Find where the given text appears and provide that cell's center as (X, Y) coordinate. 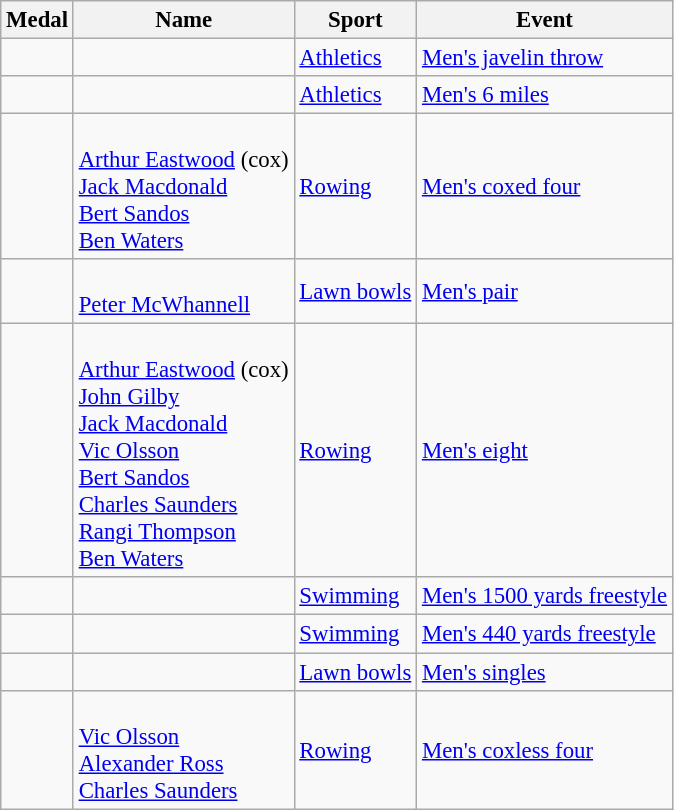
Event (545, 20)
Men's 440 yards freestyle (545, 634)
Peter McWhannell (184, 292)
Men's 1500 yards freestyle (545, 597)
Arthur Eastwood (cox)Jack MacdonaldBert SandosBen Waters (184, 187)
Men's coxless four (545, 750)
Sport (356, 20)
Men's javelin throw (545, 58)
Men's coxed four (545, 187)
Medal (38, 20)
Men's singles (545, 672)
Men's eight (545, 451)
Men's pair (545, 292)
Vic OlssonAlexander RossCharles Saunders (184, 750)
Men's 6 miles (545, 95)
Arthur Eastwood (cox)John GilbyJack MacdonaldVic OlssonBert SandosCharles SaundersRangi ThompsonBen Waters (184, 451)
Name (184, 20)
